Locate the cell with the specified text and output its [X, Y] center coordinate. 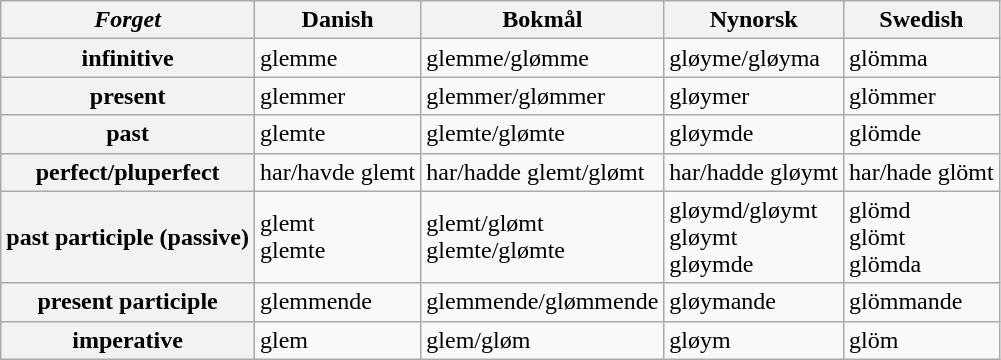
gløyme/gløyma [754, 58]
gløymde [754, 134]
gløymer [754, 96]
perfect/pluperfect [128, 172]
present participle [128, 302]
har/havde glemt [337, 172]
Forget [128, 20]
glömmande [922, 302]
Danish [337, 20]
glemme [337, 58]
glömmer [922, 96]
har/hade glömt [922, 172]
past participle (passive) [128, 237]
glemt/glømtglemte/glømte [542, 237]
present [128, 96]
glemmende [337, 302]
glöm [922, 340]
glemmende/glømmende [542, 302]
glömde [922, 134]
gløym [754, 340]
gløymd/gløymtgløymtgløymde [754, 237]
glemtglemte [337, 237]
glemmer/glømmer [542, 96]
infinitive [128, 58]
Nynorsk [754, 20]
past [128, 134]
Swedish [922, 20]
har/hadde gløymt [754, 172]
glem/gløm [542, 340]
glömma [922, 58]
glemte/glømte [542, 134]
Bokmål [542, 20]
imperative [128, 340]
har/hadde glemt/glømt [542, 172]
glemme/glømme [542, 58]
glemte [337, 134]
glemmer [337, 96]
gløymande [754, 302]
glem [337, 340]
glömdglömtglömda [922, 237]
